Output the [X, Y] coordinate of the center of the cell containing the given text.  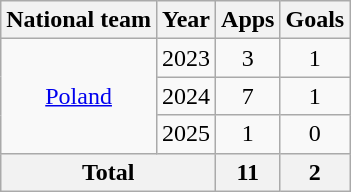
2024 [186, 96]
2 [315, 172]
National team [79, 20]
3 [248, 58]
0 [315, 134]
Goals [315, 20]
7 [248, 96]
11 [248, 172]
2023 [186, 58]
Total [108, 172]
2025 [186, 134]
Apps [248, 20]
Year [186, 20]
Poland [79, 96]
